From the cell containing the given text, extract its center point as (X, Y) coordinate. 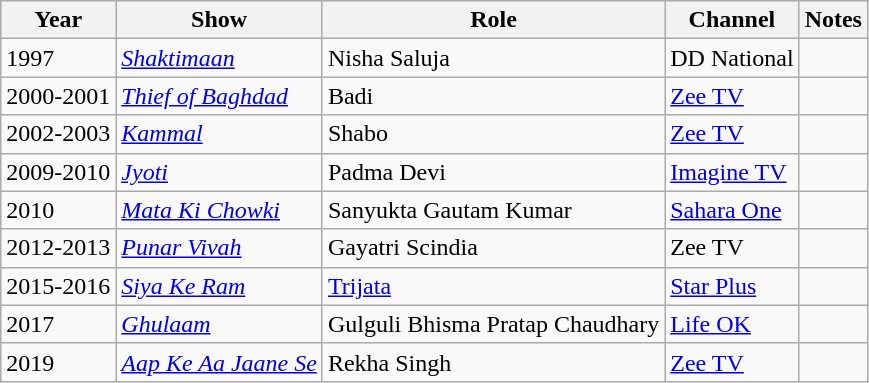
Life OK (732, 324)
Shabo (493, 134)
Trijata (493, 286)
2000-2001 (58, 96)
Gulguli Bhisma Pratap Chaudhary (493, 324)
Padma Devi (493, 172)
2009-2010 (58, 172)
Ghulaam (220, 324)
2017 (58, 324)
2015-2016 (58, 286)
Shaktimaan (220, 58)
Jyoti (220, 172)
Thief of Baghdad (220, 96)
Badi (493, 96)
DD National (732, 58)
Sahara One (732, 210)
Nisha Saluja (493, 58)
Rekha Singh (493, 362)
Aap Ke Aa Jaane Se (220, 362)
Mata Ki Chowki (220, 210)
1997 (58, 58)
2002-2003 (58, 134)
Show (220, 20)
Siya Ke Ram (220, 286)
Gayatri Scindia (493, 248)
Role (493, 20)
Imagine TV (732, 172)
2010 (58, 210)
Punar Vivah (220, 248)
Year (58, 20)
Notes (833, 20)
Star Plus (732, 286)
2019 (58, 362)
2012-2013 (58, 248)
Sanyukta Gautam Kumar (493, 210)
Kammal (220, 134)
Channel (732, 20)
